Scan for the cell matching the given text and deliver its (x, y) coordinate at center. 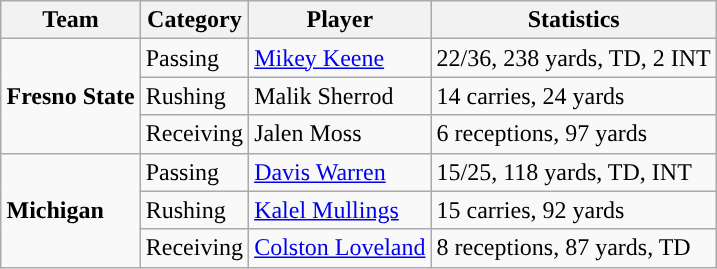
Fresno State (70, 96)
8 receptions, 87 yards, TD (574, 248)
15 carries, 92 yards (574, 210)
Team (70, 20)
Jalen Moss (340, 134)
14 carries, 24 yards (574, 96)
Category (194, 20)
Malik Sherrod (340, 96)
22/36, 238 yards, TD, 2 INT (574, 58)
Kalel Mullings (340, 210)
Statistics (574, 20)
Colston Loveland (340, 248)
Mikey Keene (340, 58)
6 receptions, 97 yards (574, 134)
Davis Warren (340, 172)
15/25, 118 yards, TD, INT (574, 172)
Michigan (70, 210)
Player (340, 20)
